Provide the (X, Y) coordinate of the cell's center where the given text is located.  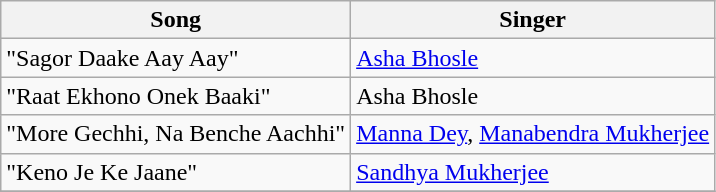
"More Gechhi, Na Benche Aachhi" (176, 134)
"Raat Ekhono Onek Baaki" (176, 96)
"Keno Je Ke Jaane" (176, 172)
"Sagor Daake Aay Aay" (176, 58)
Sandhya Mukherjee (533, 172)
Manna Dey, Manabendra Mukherjee (533, 134)
Song (176, 20)
Singer (533, 20)
